Provide the [X, Y] coordinate of the cell's center where the given text is located.  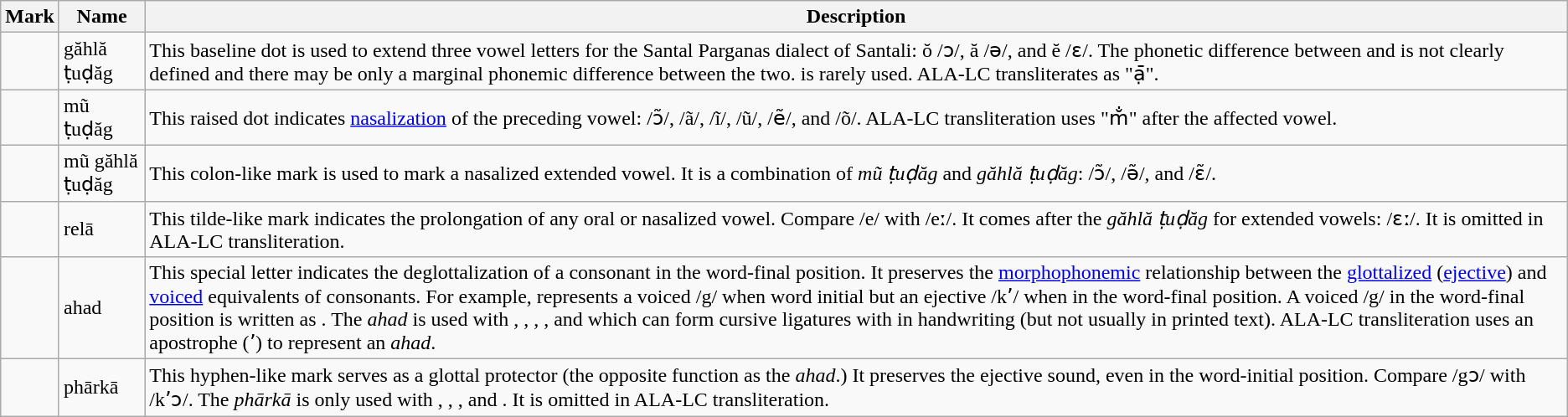
Mark [30, 17]
mũ găhlă ṭuḍăg [101, 172]
Name [101, 17]
Description [856, 17]
relā [101, 229]
phārkā [101, 388]
mũ ṭuḍăg [101, 117]
ahad [101, 308]
găhlă ṭuḍăg [101, 61]
This colon-like mark is used to mark a nasalized extended vowel. It is a combination of mũ ṭuḍăg and găhlă ṭuḍăg: /ɔ̃/, /ə̃/, and /ɛ̃/. [856, 172]
